Provide the [X, Y] coordinate of the cell's center where the given text is located.  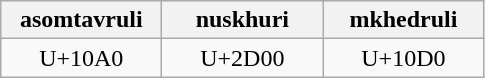
U+10A0 [82, 58]
U+2D00 [242, 58]
nuskhuri [242, 20]
mkhedruli [404, 20]
asomtavruli [82, 20]
U+10D0 [404, 58]
